Return (x, y) of the center of cell containing provided text 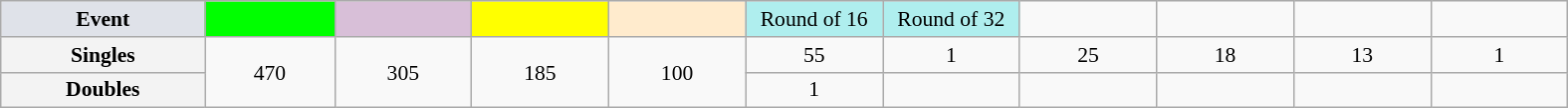
Round of 16 (814, 19)
Round of 32 (951, 19)
100 (677, 72)
305 (403, 72)
55 (814, 55)
25 (1088, 55)
Event (104, 19)
470 (270, 72)
Singles (104, 55)
13 (1362, 55)
Doubles (104, 90)
185 (541, 72)
18 (1226, 55)
